Return the [X, Y] coordinate for the center point of the cell that contains the specified text.  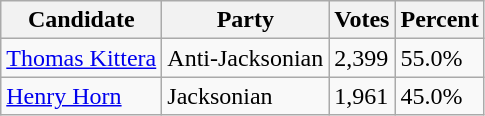
Party [246, 20]
Jacksonian [246, 96]
2,399 [362, 58]
Percent [440, 20]
Votes [362, 20]
Candidate [82, 20]
55.0% [440, 58]
Henry Horn [82, 96]
1,961 [362, 96]
45.0% [440, 96]
Thomas Kittera [82, 58]
Anti-Jacksonian [246, 58]
